Capture the cell that displays the provided text and extract its [x, y] central coordinate. 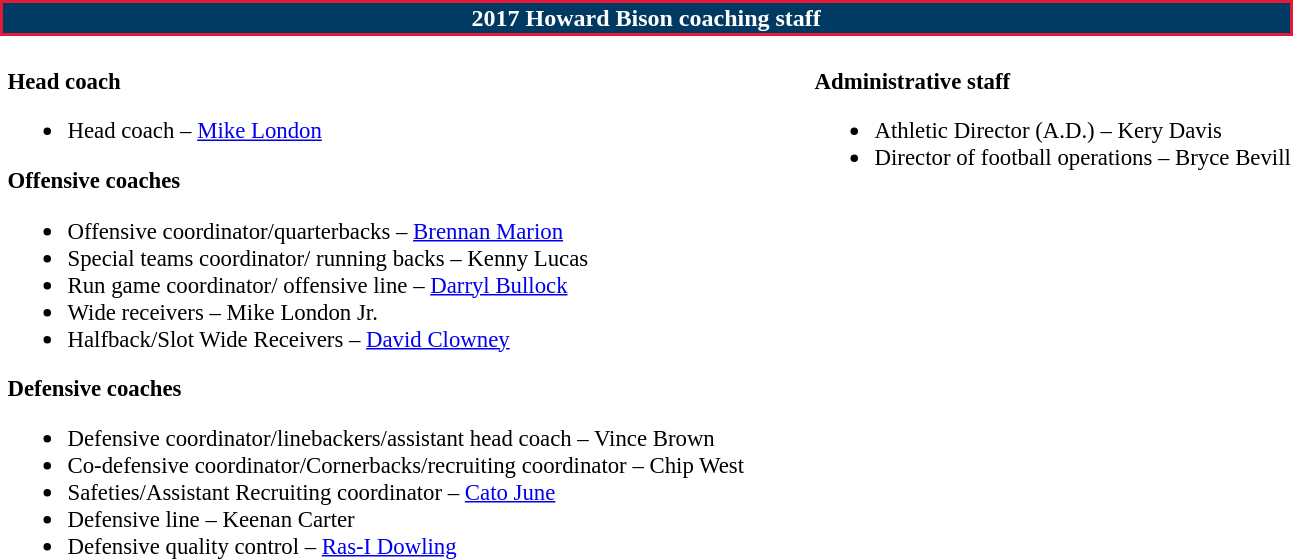
2017 Howard Bison coaching staff [646, 18]
